Return (x, y) of the center of cell containing provided text 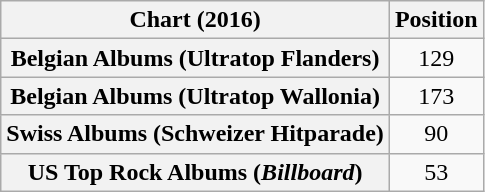
Belgian Albums (Ultratop Flanders) (196, 58)
US Top Rock Albums (Billboard) (196, 172)
90 (436, 134)
53 (436, 172)
173 (436, 96)
Chart (2016) (196, 20)
Swiss Albums (Schweizer Hitparade) (196, 134)
129 (436, 58)
Position (436, 20)
Belgian Albums (Ultratop Wallonia) (196, 96)
